Return [x, y] of the center of cell containing provided text 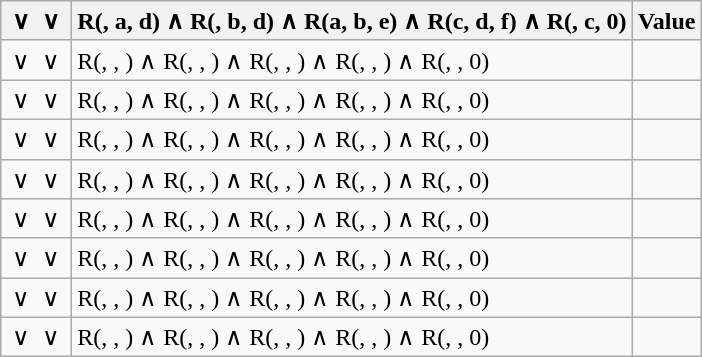
Value [666, 21]
R(, a, d) ∧ R(, b, d) ∧ R(a, b, e) ∧ R(c, d, f) ∧ R(, c, 0) [352, 21]
